From the cell containing the given text, extract its center point as (x, y) coordinate. 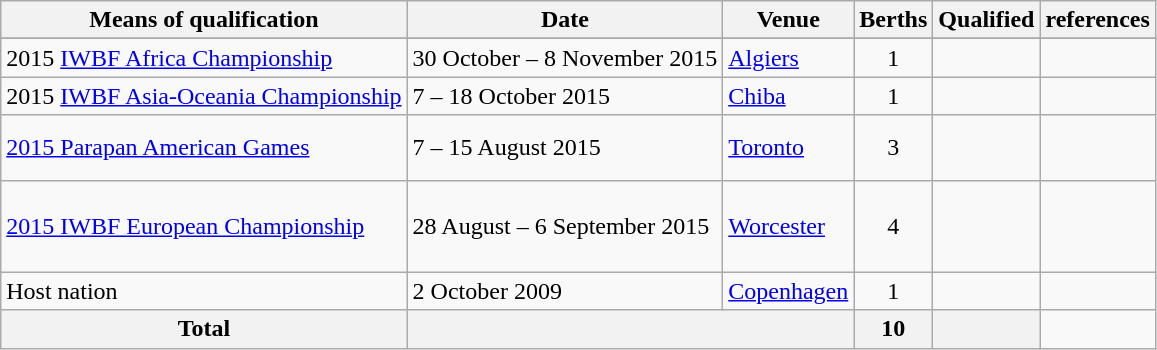
Date (565, 20)
Venue (788, 20)
2015 IWBF Africa Championship (204, 58)
7 – 18 October 2015 (565, 96)
2 October 2009 (565, 291)
Qualified (986, 20)
3 (894, 148)
Total (204, 329)
28 August – 6 September 2015 (565, 226)
4 (894, 226)
references (1098, 20)
Worcester (788, 226)
Algiers (788, 58)
Chiba (788, 96)
2015 IWBF Asia-Oceania Championship (204, 96)
2015 IWBF European Championship (204, 226)
Means of qualification (204, 20)
Berths (894, 20)
Host nation (204, 291)
7 – 15 August 2015 (565, 148)
30 October – 8 November 2015 (565, 58)
Copenhagen (788, 291)
10 (894, 329)
2015 Parapan American Games (204, 148)
Toronto (788, 148)
